Capture the cell that displays the provided text and extract its [X, Y] central coordinate. 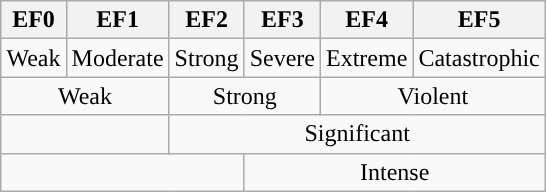
EF2 [206, 20]
Severe [282, 58]
EF1 [118, 20]
Intense [394, 172]
Violent [434, 96]
EF5 [479, 20]
Catastrophic [479, 58]
EF4 [367, 20]
Moderate [118, 58]
Significant [357, 134]
EF3 [282, 20]
EF0 [34, 20]
Extreme [367, 58]
